Provide the (X, Y) coordinate of the cell's center where the given text is located.  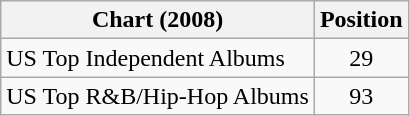
Chart (2008) (158, 20)
29 (361, 58)
Position (361, 20)
US Top R&B/Hip-Hop Albums (158, 96)
93 (361, 96)
US Top Independent Albums (158, 58)
